For the text-containing cell, return its midpoint in (x, y) coordinate format. 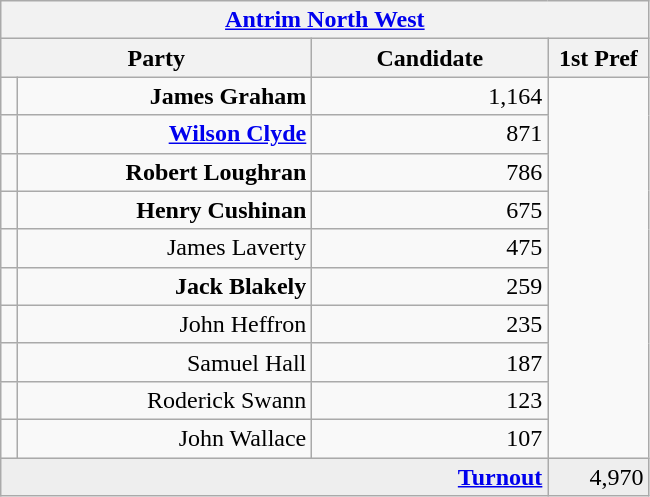
475 (430, 248)
Turnout (274, 477)
4,970 (598, 477)
Roderick Swann (165, 400)
John Wallace (165, 438)
James Graham (165, 96)
Candidate (430, 58)
Wilson Clyde (165, 134)
1,164 (430, 96)
Samuel Hall (165, 362)
1st Pref (598, 58)
Jack Blakely (165, 286)
871 (430, 134)
235 (430, 324)
James Laverty (165, 248)
Henry Cushinan (165, 210)
259 (430, 286)
Party (156, 58)
123 (430, 400)
675 (430, 210)
Antrim North West (325, 20)
786 (430, 172)
107 (430, 438)
Robert Loughran (165, 172)
187 (430, 362)
John Heffron (165, 324)
